Scan for the cell matching the given text and deliver its (X, Y) coordinate at center. 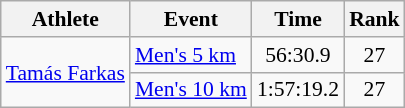
Event (191, 19)
Rank (374, 19)
Tamás Farkas (66, 72)
Men's 5 km (191, 55)
Athlete (66, 19)
Time (298, 19)
Men's 10 km (191, 90)
1:57:19.2 (298, 90)
56:30.9 (298, 55)
